Find where the given text appears and provide that cell's center as [x, y] coordinate. 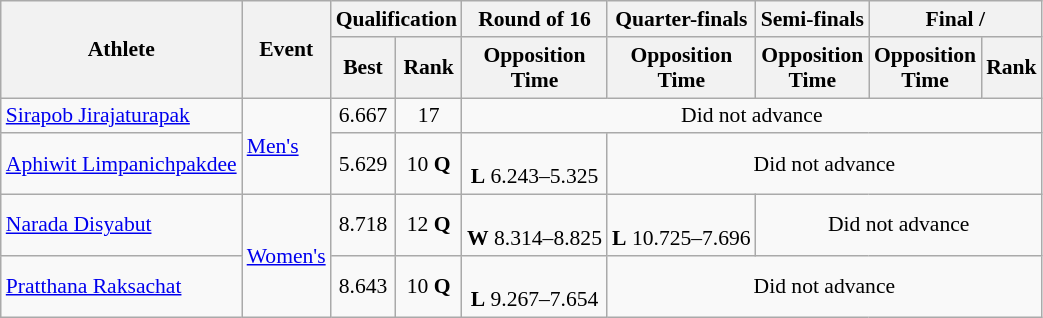
Men's [286, 146]
L 10.725–7.696 [682, 226]
Final / [956, 19]
6.667 [364, 116]
Qualification [396, 19]
Narada Disyabut [122, 226]
Round of 16 [534, 19]
5.629 [364, 164]
Aphiwit Limpanichpakdee [122, 164]
W 8.314–8.825 [534, 226]
Athlete [122, 50]
Sirapob Jirajaturapak [122, 116]
Event [286, 50]
12 Q [428, 226]
17 [428, 116]
L 9.267–7.654 [534, 286]
Semi-finals [812, 19]
8.718 [364, 226]
Quarter-finals [682, 19]
L 6.243–5.325 [534, 164]
8.643 [364, 286]
Best [364, 68]
Women's [286, 256]
Pratthana Raksachat [122, 286]
